Output the (X, Y) coordinate of the center of the cell containing the given text.  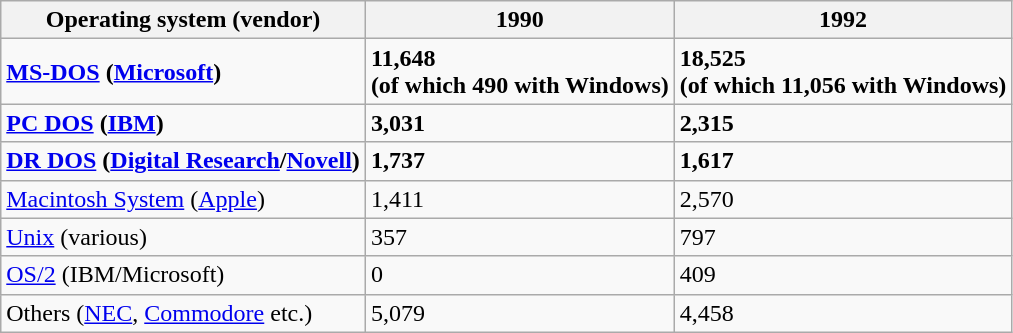
Macintosh System (Apple) (184, 199)
MS-DOS (Microsoft) (184, 72)
Unix (various) (184, 237)
5,079 (520, 313)
11,648(of which 490 with Windows) (520, 72)
Operating system (vendor) (184, 20)
PC DOS (IBM) (184, 123)
1,617 (843, 161)
1990 (520, 20)
409 (843, 275)
4,458 (843, 313)
797 (843, 237)
1,411 (520, 199)
357 (520, 237)
DR DOS (Digital Research/Novell) (184, 161)
2,570 (843, 199)
1,737 (520, 161)
0 (520, 275)
Others (NEC, Commodore etc.) (184, 313)
OS/2 (IBM/Microsoft) (184, 275)
2,315 (843, 123)
18,525(of which 11,056 with Windows) (843, 72)
1992 (843, 20)
3,031 (520, 123)
